Capture the cell that displays the provided text and extract its [X, Y] central coordinate. 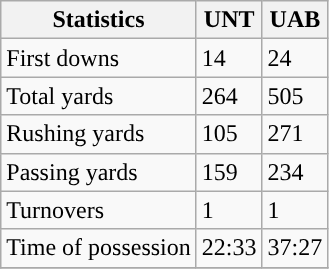
Passing yards [99, 172]
UAB [295, 20]
Time of possession [99, 248]
First downs [99, 58]
Total yards [99, 96]
271 [295, 134]
234 [295, 172]
159 [229, 172]
264 [229, 96]
UNT [229, 20]
105 [229, 134]
24 [295, 58]
505 [295, 96]
37:27 [295, 248]
22:33 [229, 248]
Turnovers [99, 210]
Statistics [99, 20]
Rushing yards [99, 134]
14 [229, 58]
